From the cell containing the given text, extract its center point as [x, y] coordinate. 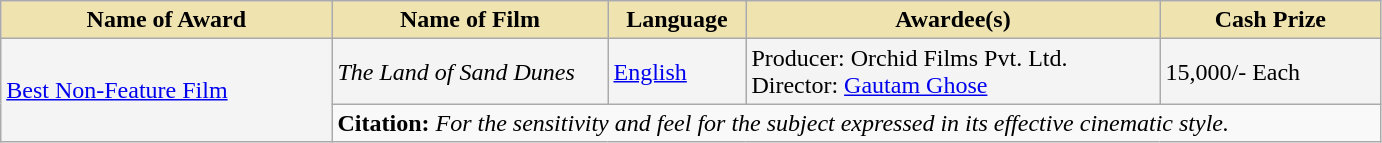
Producer: Orchid Films Pvt. Ltd.Director: Gautam Ghose [953, 72]
The Land of Sand Dunes [470, 72]
Citation: For the sensitivity and feel for the subject expressed in its effective cinematic style. [856, 123]
Name of Award [166, 20]
Name of Film [470, 20]
15,000/- Each [1270, 72]
Cash Prize [1270, 20]
English [677, 72]
Best Non-Feature Film [166, 90]
Language [677, 20]
Awardee(s) [953, 20]
